Return [x, y] of the center of cell containing provided text 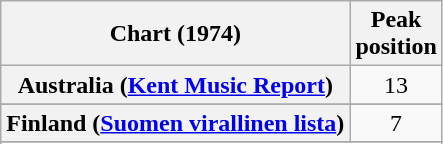
Finland (Suomen virallinen lista) [176, 123]
Peakposition [396, 34]
Australia (Kent Music Report) [176, 85]
7 [396, 123]
Chart (1974) [176, 34]
13 [396, 85]
